Extract the [x, y] coordinate from the center of the cell holding the provided text.  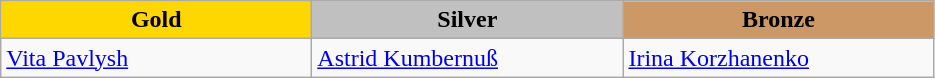
Bronze [778, 20]
Irina Korzhanenko [778, 58]
Silver [468, 20]
Vita Pavlysh [156, 58]
Astrid Kumbernuß [468, 58]
Gold [156, 20]
